From the cell containing the given text, extract its center point as (x, y) coordinate. 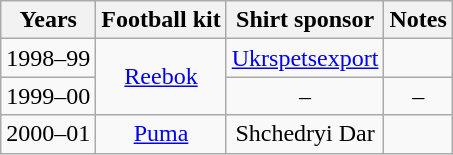
Reebok (161, 77)
1998–99 (48, 58)
1999–00 (48, 96)
Notes (418, 20)
Shirt sponsor (305, 20)
2000–01 (48, 134)
Puma (161, 134)
Shchedryi Dar (305, 134)
Years (48, 20)
Football kit (161, 20)
Ukrspetsexport (305, 58)
